Output the [x, y] coordinate of the center of the cell containing the given text.  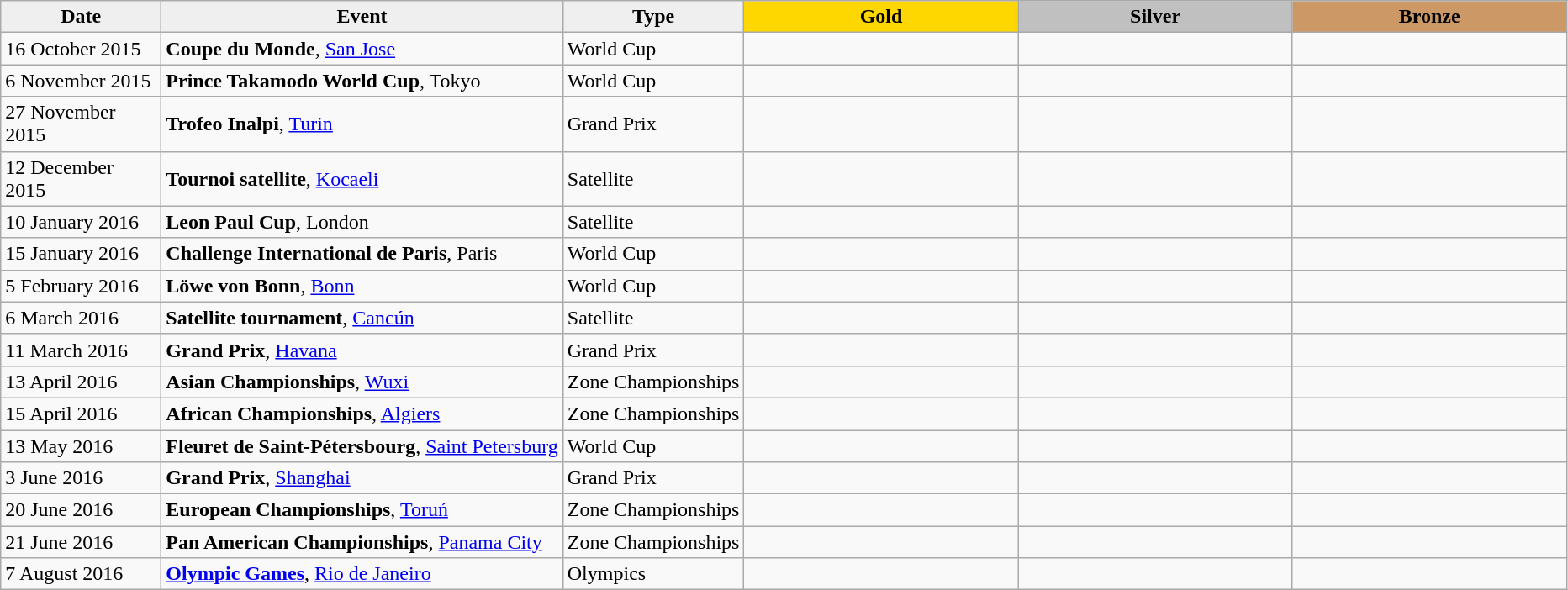
Tournoi satellite, Kocaeli [362, 178]
27 November 2015 [81, 124]
Leon Paul Cup, London [362, 222]
Satellite tournament, Cancún [362, 318]
13 April 2016 [81, 382]
21 June 2016 [81, 542]
African Championships, Algiers [362, 414]
15 January 2016 [81, 254]
7 August 2016 [81, 574]
Prince Takamodo World Cup, Tokyo [362, 81]
European Championships, Toruń [362, 510]
Grand Prix, Shanghai [362, 478]
11 March 2016 [81, 350]
Gold [881, 17]
13 May 2016 [81, 446]
Fleuret de Saint-Pétersbourg, Saint Petersburg [362, 446]
Bronze [1429, 17]
16 October 2015 [81, 49]
12 December 2015 [81, 178]
20 June 2016 [81, 510]
5 February 2016 [81, 286]
Grand Prix, Havana [362, 350]
10 January 2016 [81, 222]
Asian Championships, Wuxi [362, 382]
3 June 2016 [81, 478]
Trofeo Inalpi, Turin [362, 124]
Olympic Games, Rio de Janeiro [362, 574]
Löwe von Bonn, Bonn [362, 286]
Date [81, 17]
Coupe du Monde, San Jose [362, 49]
Pan American Championships, Panama City [362, 542]
Challenge International de Paris, Paris [362, 254]
15 April 2016 [81, 414]
Olympics [653, 574]
Type [653, 17]
Silver [1155, 17]
Event [362, 17]
6 March 2016 [81, 318]
6 November 2015 [81, 81]
